Capture the cell that displays the provided text and extract its [X, Y] central coordinate. 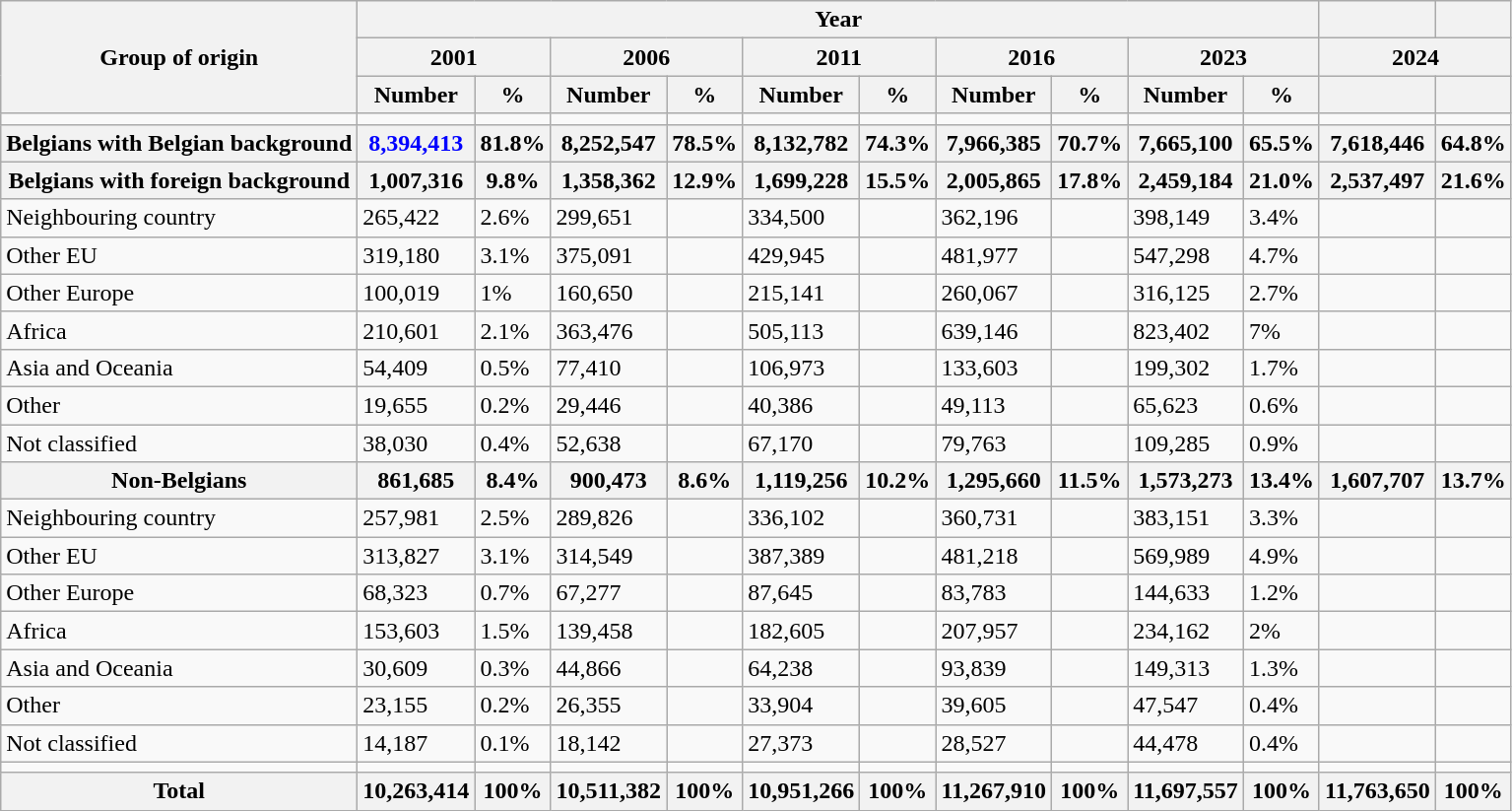
7,966,385 [994, 143]
1,119,256 [802, 481]
547,298 [1186, 255]
0.1% [512, 743]
13.4% [1281, 481]
1,358,362 [609, 180]
1.3% [1281, 668]
52,638 [609, 442]
1% [512, 293]
334,500 [802, 218]
8.4% [512, 481]
2024 [1414, 57]
362,196 [994, 218]
13.7% [1474, 481]
23,155 [416, 706]
17.8% [1089, 180]
375,091 [609, 255]
2.5% [512, 518]
21.0% [1281, 180]
19,655 [416, 405]
0.6% [1281, 405]
12.9% [705, 180]
Group of origin [179, 57]
2,005,865 [994, 180]
199,302 [1186, 368]
64.8% [1474, 143]
823,402 [1186, 330]
39,605 [994, 706]
8,252,547 [609, 143]
1,573,273 [1186, 481]
3.3% [1281, 518]
38,030 [416, 442]
30,609 [416, 668]
106,973 [802, 368]
160,650 [609, 293]
234,162 [1186, 631]
900,473 [609, 481]
1.5% [512, 631]
11,697,557 [1186, 791]
33,904 [802, 706]
133,603 [994, 368]
398,149 [1186, 218]
207,957 [994, 631]
77,410 [609, 368]
15.5% [898, 180]
54,409 [416, 368]
28,527 [994, 743]
4.9% [1281, 556]
70.7% [1089, 143]
10,263,414 [416, 791]
8,132,782 [802, 143]
1,007,316 [416, 180]
10,511,382 [609, 791]
10.2% [898, 481]
1,607,707 [1377, 481]
153,603 [416, 631]
18,142 [609, 743]
2.7% [1281, 293]
505,113 [802, 330]
0.3% [512, 668]
260,067 [994, 293]
2023 [1223, 57]
144,633 [1186, 593]
65.5% [1281, 143]
481,977 [994, 255]
7,665,100 [1186, 143]
Non-Belgians [179, 481]
3.4% [1281, 218]
67,277 [609, 593]
67,170 [802, 442]
149,313 [1186, 668]
29,446 [609, 405]
2011 [839, 57]
40,386 [802, 405]
Belgians with Belgian background [179, 143]
2001 [454, 57]
68,323 [416, 593]
11,267,910 [994, 791]
74.3% [898, 143]
7,618,446 [1377, 143]
Total [179, 791]
21.6% [1474, 180]
639,146 [994, 330]
299,651 [609, 218]
11,763,650 [1377, 791]
387,389 [802, 556]
26,355 [609, 706]
8,394,413 [416, 143]
11.5% [1089, 481]
383,151 [1186, 518]
Year [839, 20]
257,981 [416, 518]
319,180 [416, 255]
4.7% [1281, 255]
1.7% [1281, 368]
265,422 [416, 218]
109,285 [1186, 442]
182,605 [802, 631]
0.9% [1281, 442]
78.5% [705, 143]
481,218 [994, 556]
83,783 [994, 593]
0.5% [512, 368]
314,549 [609, 556]
360,731 [994, 518]
0.7% [512, 593]
861,685 [416, 481]
44,478 [1186, 743]
27,373 [802, 743]
9.8% [512, 180]
Belgians with foreign background [179, 180]
44,866 [609, 668]
316,125 [1186, 293]
2,459,184 [1186, 180]
1.2% [1281, 593]
429,945 [802, 255]
10,951,266 [802, 791]
93,839 [994, 668]
2% [1281, 631]
65,623 [1186, 405]
79,763 [994, 442]
569,989 [1186, 556]
8.6% [705, 481]
64,238 [802, 668]
81.8% [512, 143]
7% [1281, 330]
49,113 [994, 405]
336,102 [802, 518]
215,141 [802, 293]
210,601 [416, 330]
2,537,497 [1377, 180]
363,476 [609, 330]
2016 [1032, 57]
2.6% [512, 218]
87,645 [802, 593]
2.1% [512, 330]
1,295,660 [994, 481]
2006 [646, 57]
289,826 [609, 518]
100,019 [416, 293]
139,458 [609, 631]
1,699,228 [802, 180]
313,827 [416, 556]
14,187 [416, 743]
47,547 [1186, 706]
